For the text-containing cell, return its midpoint in (x, y) coordinate format. 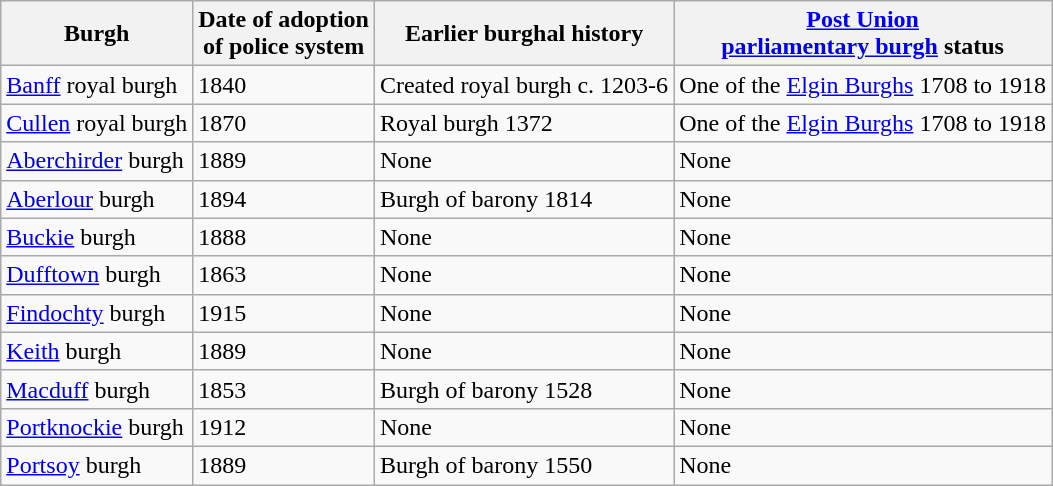
1912 (284, 427)
Burgh of barony 1550 (524, 465)
Burgh of barony 1528 (524, 389)
Dufftown burgh (97, 275)
Portsoy burgh (97, 465)
1888 (284, 237)
Date of adoption of police system (284, 34)
Cullen royal burgh (97, 123)
Post Union parliamentary burgh status (863, 34)
Created royal burgh c. 1203-6 (524, 85)
1863 (284, 275)
1894 (284, 199)
Earlier burghal history (524, 34)
Burgh of barony 1814 (524, 199)
Burgh (97, 34)
Royal burgh 1372 (524, 123)
Keith burgh (97, 351)
1915 (284, 313)
Buckie burgh (97, 237)
Aberchirder burgh (97, 161)
Portknockie burgh (97, 427)
1870 (284, 123)
Macduff burgh (97, 389)
Aberlour burgh (97, 199)
Findochty burgh (97, 313)
Banff royal burgh (97, 85)
1853 (284, 389)
1840 (284, 85)
